Capture the cell that displays the provided text and extract its (x, y) central coordinate. 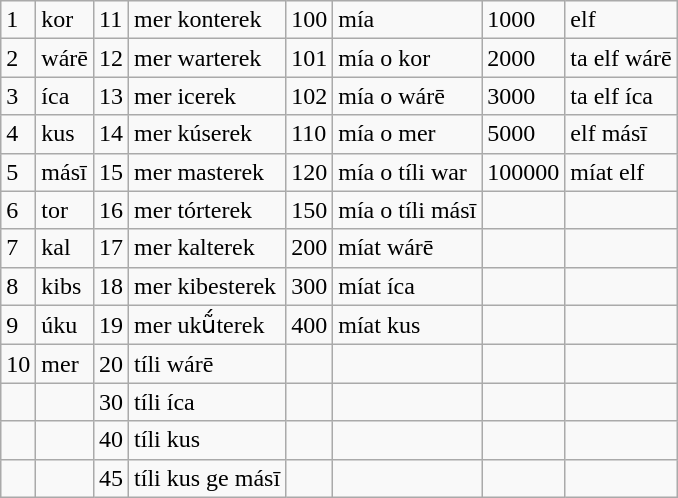
10 (18, 364)
6 (18, 210)
5 (18, 172)
mía o kor (408, 58)
míat wárē (408, 248)
mía o tíli war (408, 172)
1 (18, 20)
mer (65, 364)
mer konterek (208, 20)
2000 (524, 58)
úku (65, 325)
mía (408, 20)
míat íca (408, 286)
mer ukṹterek (208, 325)
3 (18, 96)
mía o wárē (408, 96)
ta elf wárē (621, 58)
tíli kus (208, 440)
20 (112, 364)
120 (310, 172)
kal (65, 248)
101 (310, 58)
mer kibesterek (208, 286)
14 (112, 134)
8 (18, 286)
mer warterek (208, 58)
mía o mer (408, 134)
100 (310, 20)
9 (18, 325)
tíli wárē (208, 364)
mer tórterek (208, 210)
200 (310, 248)
tor (65, 210)
míat kus (408, 325)
11 (112, 20)
7 (18, 248)
tíli íca (208, 402)
2 (18, 58)
mer kúserek (208, 134)
100000 (524, 172)
19 (112, 325)
30 (112, 402)
15 (112, 172)
kor (65, 20)
mía o tíli másī (408, 210)
18 (112, 286)
150 (310, 210)
17 (112, 248)
4 (18, 134)
3000 (524, 96)
tíli kus ge másī (208, 478)
16 (112, 210)
elf (621, 20)
kus (65, 134)
12 (112, 58)
kibs (65, 286)
300 (310, 286)
40 (112, 440)
mer masterek (208, 172)
mer icerek (208, 96)
102 (310, 96)
45 (112, 478)
míat elf (621, 172)
110 (310, 134)
másī (65, 172)
1000 (524, 20)
ta elf íca (621, 96)
íca (65, 96)
5000 (524, 134)
elf másī (621, 134)
13 (112, 96)
wárē (65, 58)
mer kalterek (208, 248)
400 (310, 325)
